Extract the [x, y] coordinate from the center of the cell holding the provided text.  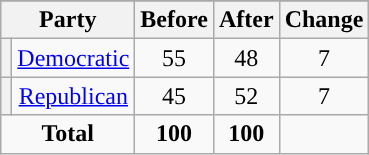
Party [68, 20]
48 [246, 58]
Republican [74, 96]
Total [68, 134]
55 [174, 58]
Before [174, 20]
Democratic [74, 58]
After [246, 20]
52 [246, 96]
45 [174, 96]
Change [324, 20]
